Detect which cell encompasses the target text, then output its (X, Y) center coordinate. 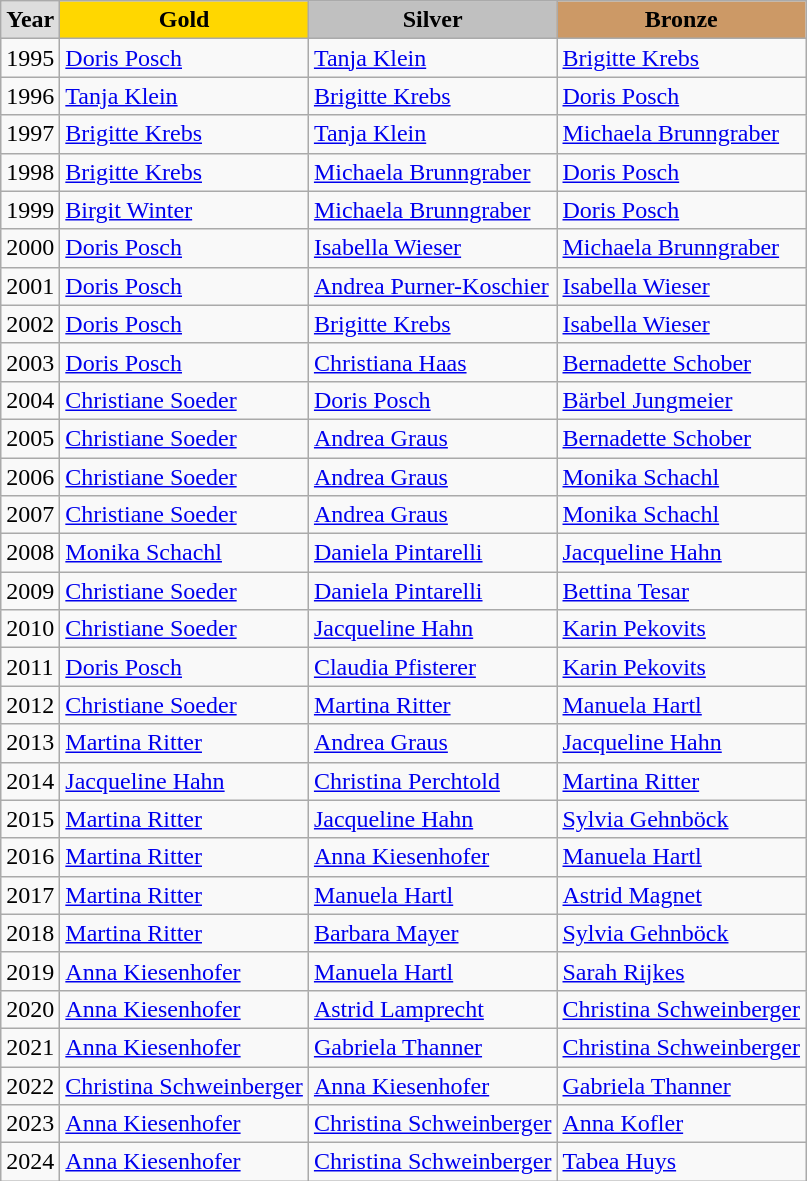
1996 (30, 96)
Astrid Lamprecht (432, 1009)
Silver (432, 20)
2013 (30, 743)
2020 (30, 1009)
Sarah Rijkes (682, 971)
Birgit Winter (184, 210)
2023 (30, 1124)
1997 (30, 134)
2017 (30, 895)
2007 (30, 515)
Bettina Tesar (682, 591)
1999 (30, 210)
2012 (30, 705)
2021 (30, 1047)
2002 (30, 324)
2024 (30, 1162)
Anna Kofler (682, 1124)
1995 (30, 58)
Andrea Purner-Koschier (432, 286)
Year (30, 20)
2006 (30, 477)
Astrid Magnet (682, 895)
Barbara Mayer (432, 933)
2001 (30, 286)
2022 (30, 1085)
Claudia Pfisterer (432, 667)
Bronze (682, 20)
2003 (30, 362)
2010 (30, 629)
Christiana Haas (432, 362)
2008 (30, 553)
2016 (30, 857)
1998 (30, 172)
2015 (30, 819)
2018 (30, 933)
2000 (30, 248)
Christina Perchtold (432, 781)
2011 (30, 667)
Tabea Huys (682, 1162)
2005 (30, 438)
2004 (30, 400)
2019 (30, 971)
2009 (30, 591)
Gold (184, 20)
2014 (30, 781)
Bärbel Jungmeier (682, 400)
